Extract the (X, Y) coordinate from the center of the cell holding the provided text.  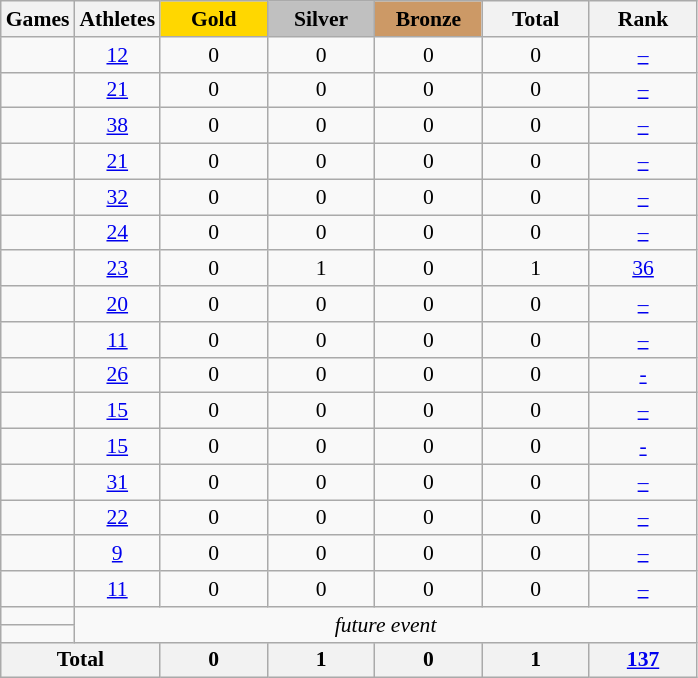
20 (117, 304)
future event (385, 625)
24 (117, 233)
31 (117, 482)
23 (117, 269)
Gold (214, 19)
Athletes (117, 19)
26 (117, 375)
38 (117, 126)
22 (117, 518)
Bronze (428, 19)
36 (642, 269)
Games (38, 19)
137 (642, 660)
32 (117, 197)
Silver (320, 19)
9 (117, 554)
12 (117, 55)
Rank (642, 19)
